Pinpoint the cell where the given text exists, returning its (X, Y) midpoint coordinate. 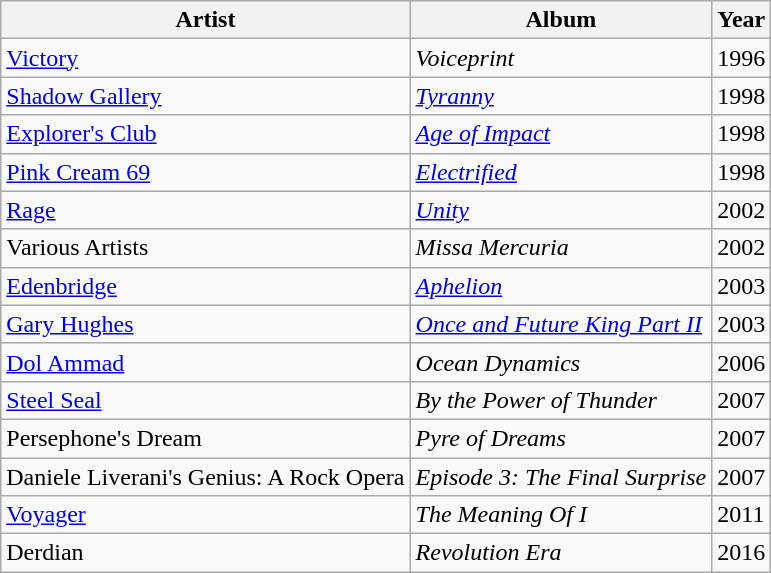
1996 (742, 58)
Tyranny (561, 96)
Pink Cream 69 (206, 172)
Age of Impact (561, 134)
Year (742, 20)
Explorer's Club (206, 134)
Victory (206, 58)
Steel Seal (206, 400)
Missa Mercuria (561, 248)
Daniele Liverani's Genius: A Rock Opera (206, 477)
Shadow Gallery (206, 96)
Episode 3: The Final Surprise (561, 477)
Ocean Dynamics (561, 362)
Aphelion (561, 286)
Once and Future King Part II (561, 324)
Rage (206, 210)
2006 (742, 362)
Derdian (206, 553)
Revolution Era (561, 553)
By the Power of Thunder (561, 400)
Album (561, 20)
Gary Hughes (206, 324)
Artist (206, 20)
Voiceprint (561, 58)
Pyre of Dreams (561, 438)
Voyager (206, 515)
Various Artists (206, 248)
Dol Ammad (206, 362)
Unity (561, 210)
2016 (742, 553)
Electrified (561, 172)
Persephone's Dream (206, 438)
2011 (742, 515)
The Meaning Of I (561, 515)
Edenbridge (206, 286)
